For the text-containing cell, return its midpoint in [X, Y] coordinate format. 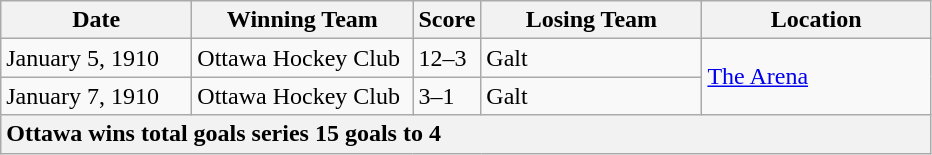
January 5, 1910 [96, 58]
Date [96, 20]
The Arena [816, 77]
Winning Team [302, 20]
12–3 [447, 58]
Score [447, 20]
Losing Team [592, 20]
January 7, 1910 [96, 96]
3–1 [447, 96]
Location [816, 20]
Ottawa wins total goals series 15 goals to 4 [466, 134]
